Locate the cell with the specified text and output its (X, Y) center coordinate. 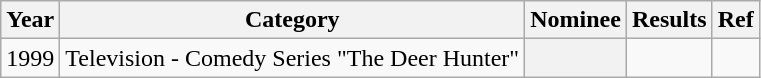
1999 (30, 58)
Year (30, 20)
Results (669, 20)
Category (292, 20)
Ref (736, 20)
Television - Comedy Series "The Deer Hunter" (292, 58)
Nominee (576, 20)
